Output the (x, y) coordinate of the center of the cell containing the given text.  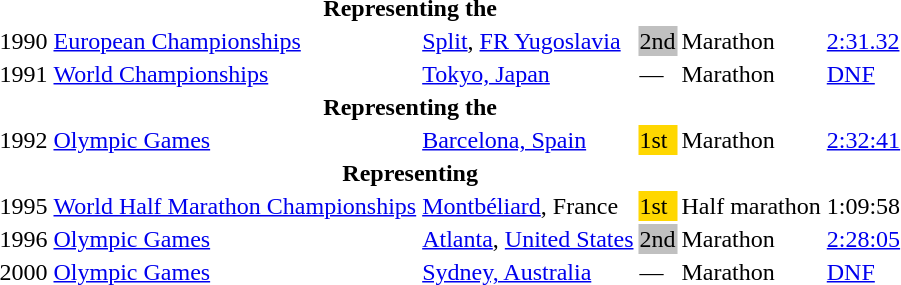
1:09:58 (863, 206)
Montbéliard, France (528, 206)
2:32:41 (863, 140)
Atlanta, United States (528, 239)
European Championships (235, 41)
DNF (863, 74)
— (658, 74)
2:28:05 (863, 239)
Half marathon (751, 206)
Barcelona, Spain (528, 140)
World Championships (235, 74)
World Half Marathon Championships (235, 206)
Split, FR Yugoslavia (528, 41)
2:31.32 (863, 41)
Tokyo, Japan (528, 74)
